Identify which cell holds the provided text, then report its [x, y] central coordinate. 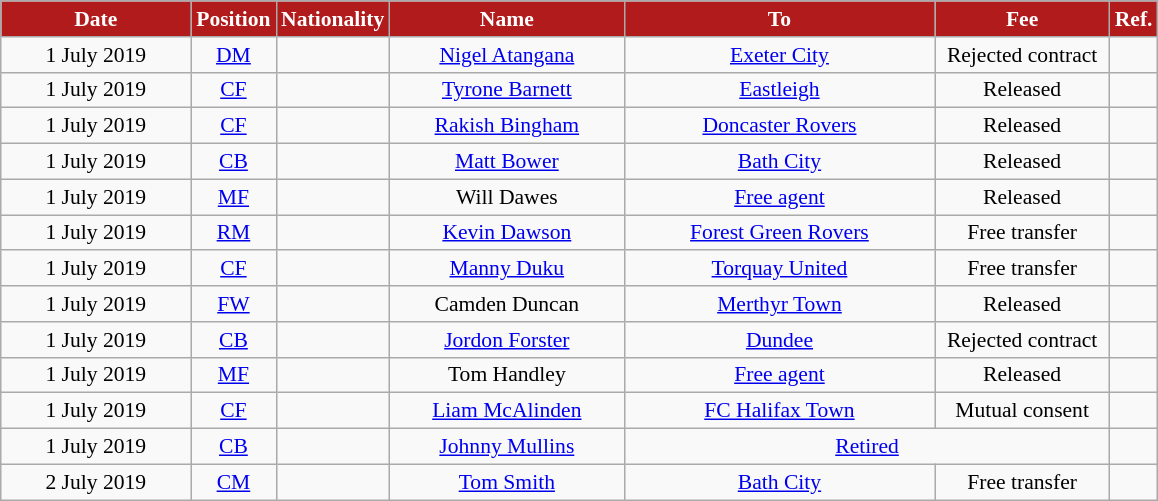
Kevin Dawson [506, 233]
Torquay United [779, 269]
Forest Green Rovers [779, 233]
Matt Bower [506, 162]
Camden Duncan [506, 304]
RM [234, 233]
Eastleigh [779, 90]
Jordon Forster [506, 340]
Fee [1022, 19]
Mutual consent [1022, 411]
2 July 2019 [96, 482]
Doncaster Rovers [779, 126]
Nigel Atangana [506, 55]
FC Halifax Town [779, 411]
Merthyr Town [779, 304]
Nationality [332, 19]
Dundee [779, 340]
Ref. [1134, 19]
Position [234, 19]
Johnny Mullins [506, 447]
Name [506, 19]
Tyrone Barnett [506, 90]
Tom Smith [506, 482]
To [779, 19]
CM [234, 482]
Date [96, 19]
Will Dawes [506, 197]
Retired [866, 447]
Rakish Bingham [506, 126]
FW [234, 304]
Manny Duku [506, 269]
Tom Handley [506, 375]
Exeter City [779, 55]
DM [234, 55]
Liam McAlinden [506, 411]
